Locate the cell with the specified text and output its (x, y) center coordinate. 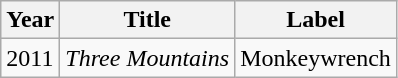
Title (148, 20)
Year (30, 20)
Label (316, 20)
Three Mountains (148, 58)
Monkeywrench (316, 58)
2011 (30, 58)
